From the cell containing the given text, extract its center point as [X, Y] coordinate. 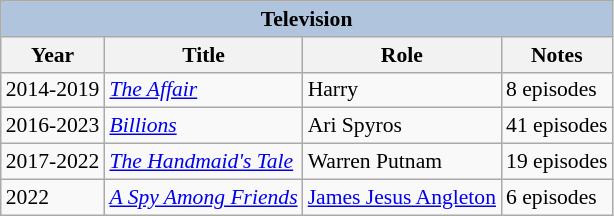
Billions [203, 126]
2014-2019 [53, 90]
6 episodes [556, 197]
A Spy Among Friends [203, 197]
Harry [402, 90]
Television [307, 19]
Notes [556, 55]
Year [53, 55]
Role [402, 55]
2017-2022 [53, 162]
19 episodes [556, 162]
Title [203, 55]
2016-2023 [53, 126]
The Affair [203, 90]
The Handmaid's Tale [203, 162]
James Jesus Angleton [402, 197]
41 episodes [556, 126]
Ari Spyros [402, 126]
2022 [53, 197]
8 episodes [556, 90]
Warren Putnam [402, 162]
